Output the [X, Y] coordinate of the center of the cell containing the given text.  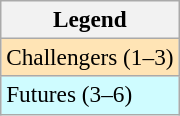
Futures (3–6) [90, 95]
Challengers (1–3) [90, 57]
Legend [90, 19]
